For the text-containing cell, return its midpoint in (x, y) coordinate format. 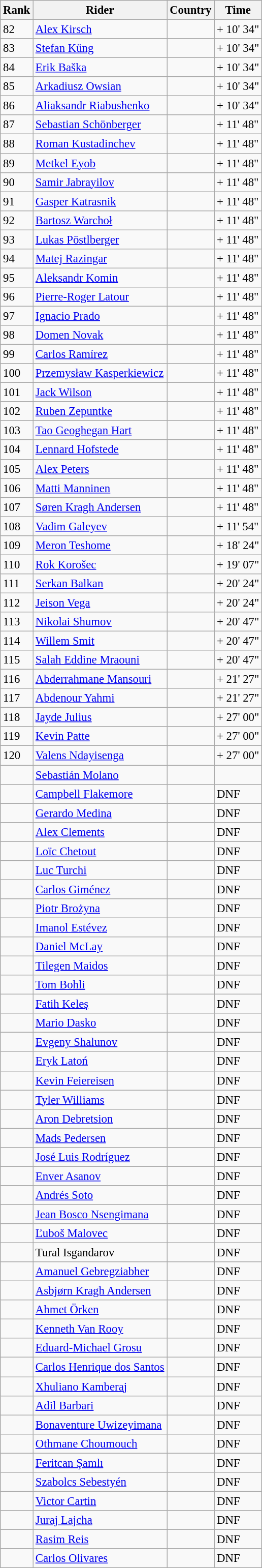
Loïc Chetout (100, 851)
110 (17, 564)
Valens Ndayisenga (100, 756)
Othmane Choumouch (100, 1443)
Vadim Galeyev (100, 526)
Gasper Katrasnik (100, 201)
106 (17, 488)
Alex Peters (100, 469)
Tural Isgandarov (100, 1253)
Ignacio Prado (100, 316)
99 (17, 354)
105 (17, 469)
Ahmet Örken (100, 1310)
Jean Bosco Nsengimana (100, 1214)
Carlos Giménez (100, 889)
Aleksandr Komin (100, 278)
Jeison Vega (100, 602)
Imanol Estévez (100, 927)
Adil Barbari (100, 1405)
Matti Manninen (100, 488)
Time (238, 10)
Eduard-Michael Grosu (100, 1348)
Campbell Flakemore (100, 794)
90 (17, 182)
83 (17, 48)
Xhuliano Kamberaj (100, 1386)
94 (17, 259)
Rok Korošec (100, 564)
Tao Geoghegan Hart (100, 431)
Piotr Brożyna (100, 909)
118 (17, 717)
Tilegen Maidos (100, 966)
Carlos Henrique dos Santos (100, 1367)
Juraj Lajcha (100, 1520)
Abderrahmane Mansouri (100, 679)
Jayde Julius (100, 717)
Meron Teshome (100, 546)
Asbjørn Kragh Andersen (100, 1291)
Domen Novak (100, 335)
Victor Cartin (100, 1501)
96 (17, 297)
119 (17, 737)
116 (17, 679)
Rank (17, 10)
Bartosz Warchoł (100, 220)
Tyler Williams (100, 1100)
88 (17, 144)
109 (17, 546)
Willem Smit (100, 641)
Kenneth Van Rooy (100, 1329)
82 (17, 29)
Rasim Reis (100, 1539)
113 (17, 622)
86 (17, 106)
Samir Jabrayilov (100, 182)
120 (17, 756)
107 (17, 507)
115 (17, 660)
Nikolai Shumov (100, 622)
Fatih Keleş (100, 1004)
108 (17, 526)
95 (17, 278)
Evgeny Shalunov (100, 1042)
Przemysław Kasperkiewicz (100, 373)
Enver Asanov (100, 1176)
Matej Razingar (100, 259)
101 (17, 393)
Lennard Hofstede (100, 450)
Bonaventure Uwizeyimana (100, 1425)
Szabolcs Sebestyén (100, 1482)
97 (17, 316)
Lukas Pöstlberger (100, 239)
Amanuel Gebregziabher (100, 1272)
Country (191, 10)
89 (17, 163)
Stefan Küng (100, 48)
Mario Dasko (100, 1023)
Roman Kustadinchev (100, 144)
98 (17, 335)
Daniel McLay (100, 947)
103 (17, 431)
Abdenour Yahmi (100, 698)
Feritcan Şamlı (100, 1463)
Salah Eddine Mraouni (100, 660)
Metkel Eyob (100, 163)
112 (17, 602)
Erik Baška (100, 68)
Luc Turchi (100, 870)
104 (17, 450)
Pierre-Roger Latour (100, 297)
Carlos Ramírez (100, 354)
Arkadiusz Owsian (100, 86)
117 (17, 698)
102 (17, 411)
Kevin Patte (100, 737)
Sebastian Schönberger (100, 125)
100 (17, 373)
Aron Debretsion (100, 1119)
Alex Clements (100, 832)
87 (17, 125)
Rider (100, 10)
92 (17, 220)
José Luis Rodríguez (100, 1157)
Aliaksandr Riabushenko (100, 106)
Eryk Latoń (100, 1062)
Sebastián Molano (100, 775)
Alex Kirsch (100, 29)
Kevin Feiereisen (100, 1080)
Serkan Balkan (100, 584)
91 (17, 201)
85 (17, 86)
111 (17, 584)
93 (17, 239)
Carlos Olivares (100, 1558)
+ 11' 54" (238, 526)
Jack Wilson (100, 393)
Søren Kragh Andersen (100, 507)
+ 19' 07" (238, 564)
Andrés Soto (100, 1195)
114 (17, 641)
Mads Pedersen (100, 1138)
Ruben Zepuntke (100, 411)
+ 18' 24" (238, 546)
Ľuboš Malovec (100, 1233)
84 (17, 68)
Tom Bohli (100, 985)
Gerardo Medina (100, 813)
